Capture the cell that displays the provided text and extract its [x, y] central coordinate. 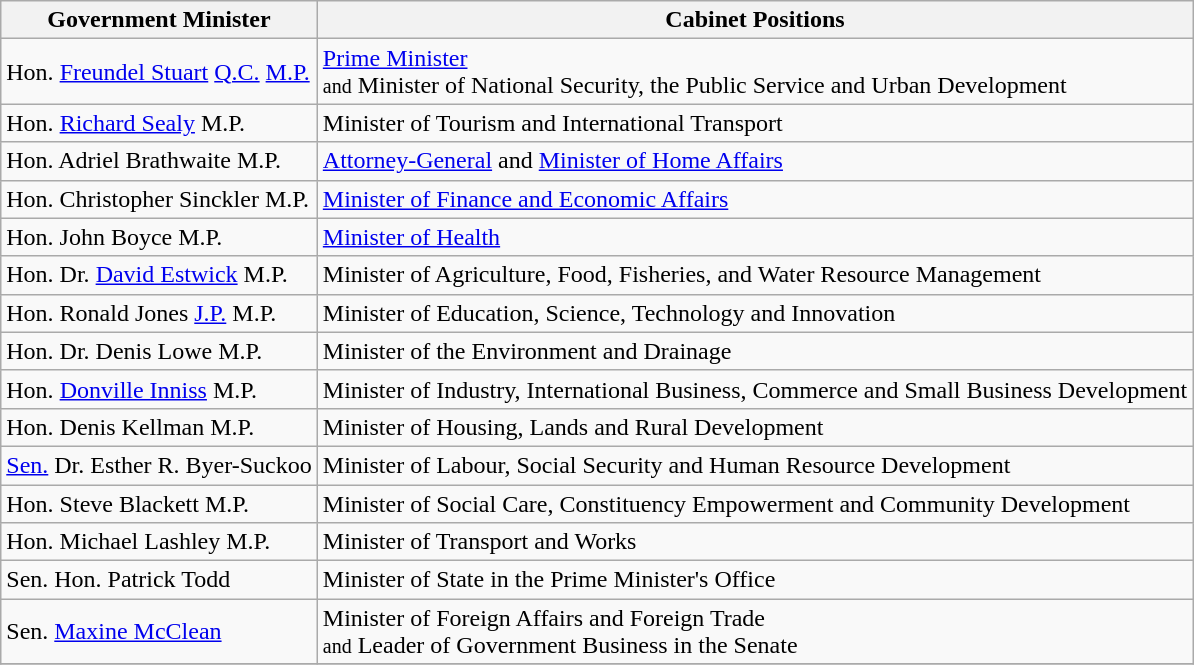
Hon. Ronald Jones J.P. M.P. [160, 313]
Sen. Dr. Esther R. Byer-Suckoo [160, 465]
Sen. Maxine McClean [160, 632]
Hon. Donville Inniss M.P. [160, 389]
Cabinet Positions [754, 20]
Hon. Freundel Stuart Q.C. M.P. [160, 72]
Hon. Adriel Brathwaite M.P. [160, 161]
Hon. John Boyce M.P. [160, 237]
Sen. Hon. Patrick Todd [160, 580]
Minister of Industry, International Business, Commerce and Small Business Development [754, 389]
Minister of Transport and Works [754, 542]
Minister of State in the Prime Minister's Office [754, 580]
Minister of Foreign Affairs and Foreign Tradeand Leader of Government Business in the Senate [754, 632]
Minister of Tourism and International Transport [754, 123]
Minister of Labour, Social Security and Human Resource Development [754, 465]
Attorney-General and Minister of Home Affairs [754, 161]
Hon. Dr. David Estwick M.P. [160, 275]
Hon. Richard Sealy M.P. [160, 123]
Minister of Education, Science, Technology and Innovation [754, 313]
Minister of Finance and Economic Affairs [754, 199]
Hon. Dr. Denis Lowe M.P. [160, 351]
Minister of Agriculture, Food, Fisheries, and Water Resource Management [754, 275]
Minister of Social Care, Constituency Empowerment and Community Development [754, 503]
Minister of the Environment and Drainage [754, 351]
Hon. Steve Blackett M.P. [160, 503]
Hon. Christopher Sinckler M.P. [160, 199]
Hon. Michael Lashley M.P. [160, 542]
Minister of Housing, Lands and Rural Development [754, 427]
Prime Ministerand Minister of National Security, the Public Service and Urban Development [754, 72]
Government Minister [160, 20]
Minister of Health [754, 237]
Hon. Denis Kellman M.P. [160, 427]
